Determine the (x, y) coordinate at the center of the cell enclosing the given text.  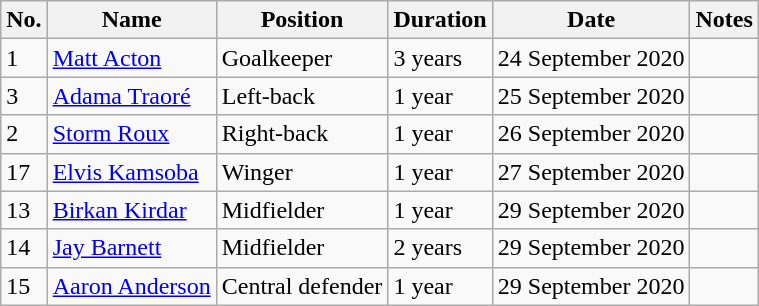
25 September 2020 (591, 96)
Goalkeeper (302, 58)
Winger (302, 172)
Position (302, 20)
2 (24, 134)
13 (24, 210)
24 September 2020 (591, 58)
Storm Roux (132, 134)
Central defender (302, 286)
3 (24, 96)
3 years (440, 58)
Birkan Kirdar (132, 210)
17 (24, 172)
27 September 2020 (591, 172)
Jay Barnett (132, 248)
No. (24, 20)
1 (24, 58)
Adama Traoré (132, 96)
2 years (440, 248)
15 (24, 286)
14 (24, 248)
Elvis Kamsoba (132, 172)
Name (132, 20)
Date (591, 20)
Aaron Anderson (132, 286)
Duration (440, 20)
Matt Acton (132, 58)
Left-back (302, 96)
26 September 2020 (591, 134)
Notes (724, 20)
Right-back (302, 134)
